Identify which cell holds the provided text, then report its (x, y) central coordinate. 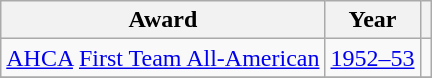
Year (372, 20)
Award (163, 20)
AHCA First Team All-American (163, 58)
1952–53 (372, 58)
